Search for the cell housing the specified text and yield its [X, Y] center coordinate. 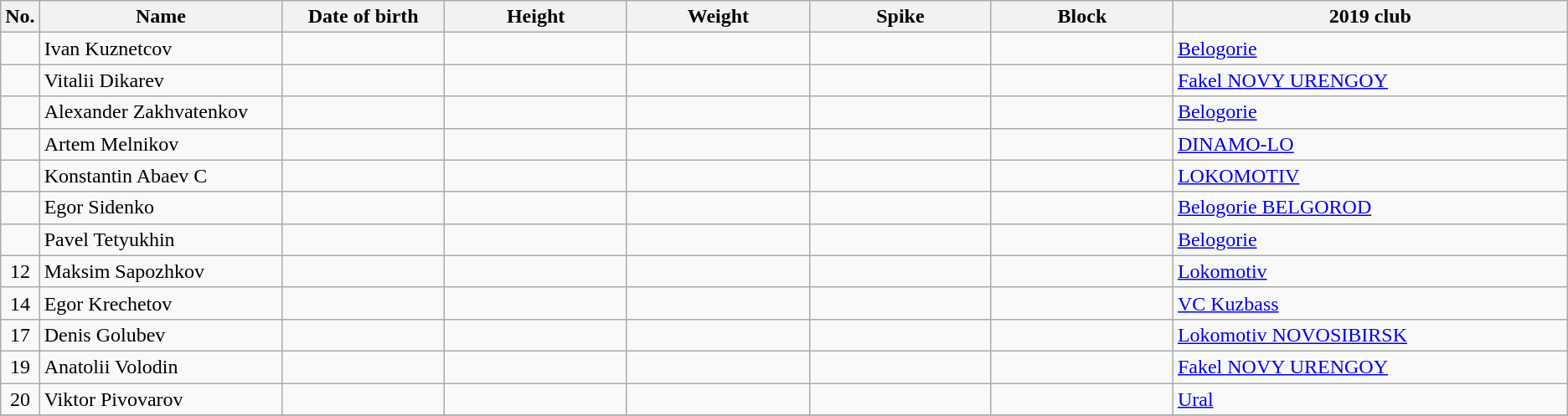
Lokomotiv [1370, 271]
Spike [900, 17]
Viktor Pivovarov [161, 399]
14 [20, 303]
Date of birth [364, 17]
No. [20, 17]
Anatolii Volodin [161, 367]
DINAMO-LO [1370, 144]
Konstantin Abaev C [161, 176]
VC Kuzbass [1370, 303]
Maksim Sapozhkov [161, 271]
Height [536, 17]
17 [20, 335]
19 [20, 367]
Pavel Tetyukhin [161, 239]
20 [20, 399]
Belogorie BELGOROD [1370, 208]
Ivan Kuznetcov [161, 49]
Denis Golubev [161, 335]
Alexander Zakhvatenkov [161, 112]
Vitalii Dikarev [161, 80]
LOKOMOTIV [1370, 176]
Egor Krechetov [161, 303]
2019 club [1370, 17]
Lokomotiv NOVOSIBIRSK [1370, 335]
Ural [1370, 399]
Weight [718, 17]
12 [20, 271]
Block [1082, 17]
Egor Sidenko [161, 208]
Name [161, 17]
Artem Melnikov [161, 144]
